Determine the (X, Y) coordinate at the center of the cell enclosing the given text.  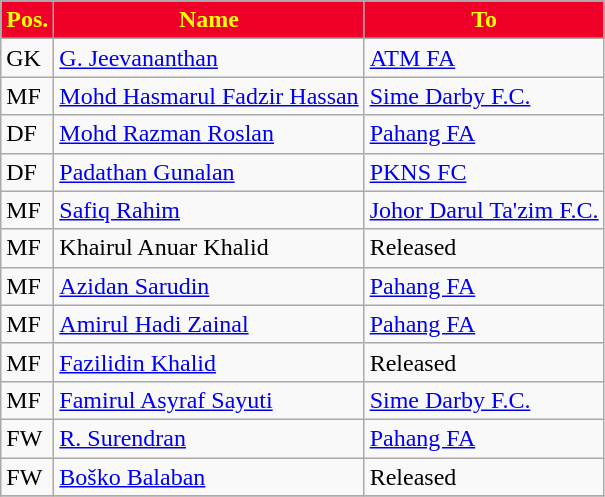
GK (28, 58)
Famirul Asyraf Sayuti (209, 400)
Azidan Sarudin (209, 286)
Johor Darul Ta'zim F.C. (484, 210)
G. Jeevananthan (209, 58)
Mohd Razman Roslan (209, 134)
Name (209, 20)
R. Surendran (209, 438)
Safiq Rahim (209, 210)
Pos. (28, 20)
Mohd Hasmarul Fadzir Hassan (209, 96)
Amirul Hadi Zainal (209, 324)
ATM FA (484, 58)
PKNS FC (484, 172)
Khairul Anuar Khalid (209, 248)
Fazilidin Khalid (209, 362)
Boško Balaban (209, 477)
To (484, 20)
Padathan Gunalan (209, 172)
